Provide the (X, Y) coordinate of the cell's center where the given text is located.  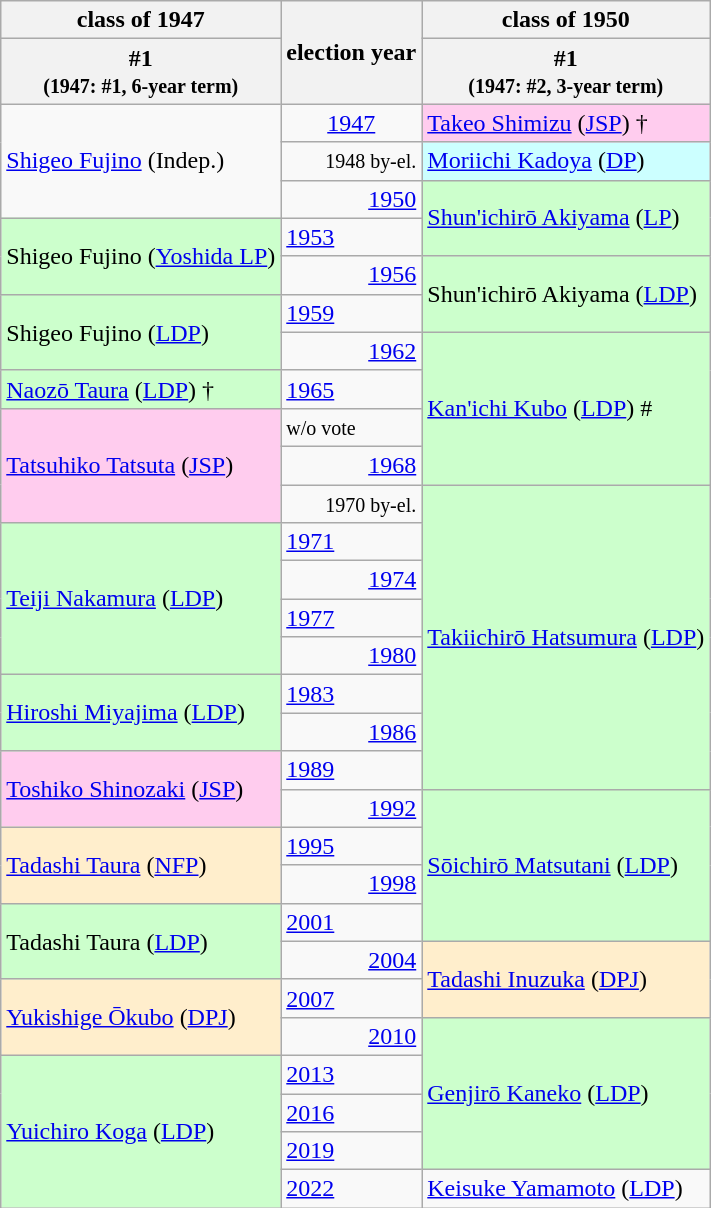
Keisuke Yamamoto (LDP) (566, 1189)
2013 (352, 1074)
Shun'ichirō Akiyama (LP) (566, 218)
Toshiko Shinozaki (JSP) (141, 789)
class of 1950 (566, 20)
1962 (352, 351)
Tatsuhiko Tatsuta (JSP) (141, 465)
#1(1947: #1, 6-year term) (141, 72)
Sōichirō Matsutani (LDP) (566, 865)
2007 (352, 998)
1950 (352, 199)
1968 (352, 465)
2001 (352, 922)
Yuichiro Koga (LDP) (141, 1131)
Kan'ichi Kubo (LDP) # (566, 408)
Shigeo Fujino (LDP) (141, 332)
1995 (352, 846)
1965 (352, 389)
1983 (352, 694)
1977 (352, 618)
election year (352, 52)
1970 by-el. (352, 503)
1971 (352, 542)
Tadashi Taura (LDP) (141, 941)
2016 (352, 1113)
Yukishige Ōkubo (DPJ) (141, 1017)
1992 (352, 808)
1986 (352, 732)
Tadashi Inuzuka (DPJ) (566, 979)
Tadashi Taura (NFP) (141, 865)
2010 (352, 1036)
Shun'ichirō Akiyama (LDP) (566, 294)
1947 (352, 123)
Moriichi Kadoya (DP) (566, 161)
2022 (352, 1189)
1980 (352, 656)
1974 (352, 580)
Takiichirō Hatsumura (LDP) (566, 636)
Naozō Taura (LDP) † (141, 389)
Teiji Nakamura (LDP) (141, 599)
1956 (352, 275)
1953 (352, 237)
Shigeo Fujino (Yoshida LP) (141, 256)
Genjirō Kaneko (LDP) (566, 1093)
w/o vote (352, 427)
1948 by-el. (352, 161)
1959 (352, 313)
Shigeo Fujino (Indep.) (141, 161)
1998 (352, 884)
#1(1947: #2, 3-year term) (566, 72)
2019 (352, 1151)
1989 (352, 770)
Hiroshi Miyajima (LDP) (141, 713)
Takeo Shimizu (JSP) † (566, 123)
class of 1947 (141, 20)
2004 (352, 960)
